Identify which cell holds the provided text, then report its (X, Y) central coordinate. 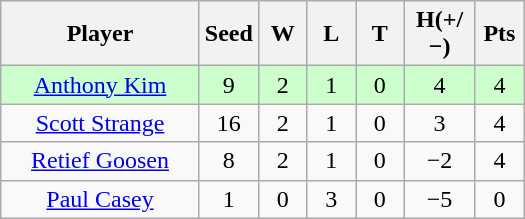
W (282, 34)
−5 (440, 199)
T (380, 34)
Anthony Kim (100, 85)
Seed (228, 34)
Scott Strange (100, 123)
16 (228, 123)
9 (228, 85)
L (332, 34)
Player (100, 34)
Pts (500, 34)
Retief Goosen (100, 161)
Paul Casey (100, 199)
−2 (440, 161)
H(+/−) (440, 34)
8 (228, 161)
